Capture the cell that displays the provided text and extract its (x, y) central coordinate. 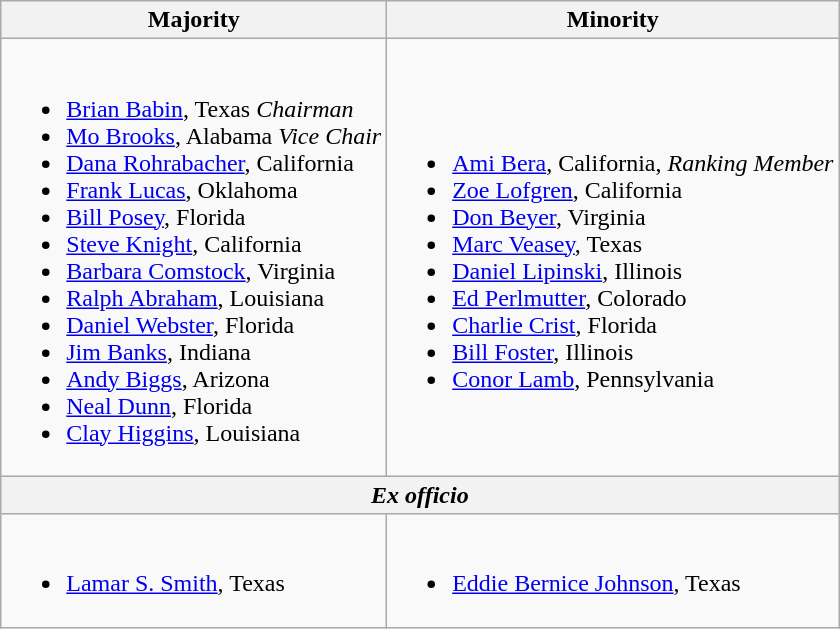
Ex officio (420, 495)
Lamar S. Smith, Texas (194, 570)
Eddie Bernice Johnson, Texas (613, 570)
Minority (613, 20)
Majority (194, 20)
